Return (X, Y) of the center of cell containing provided text 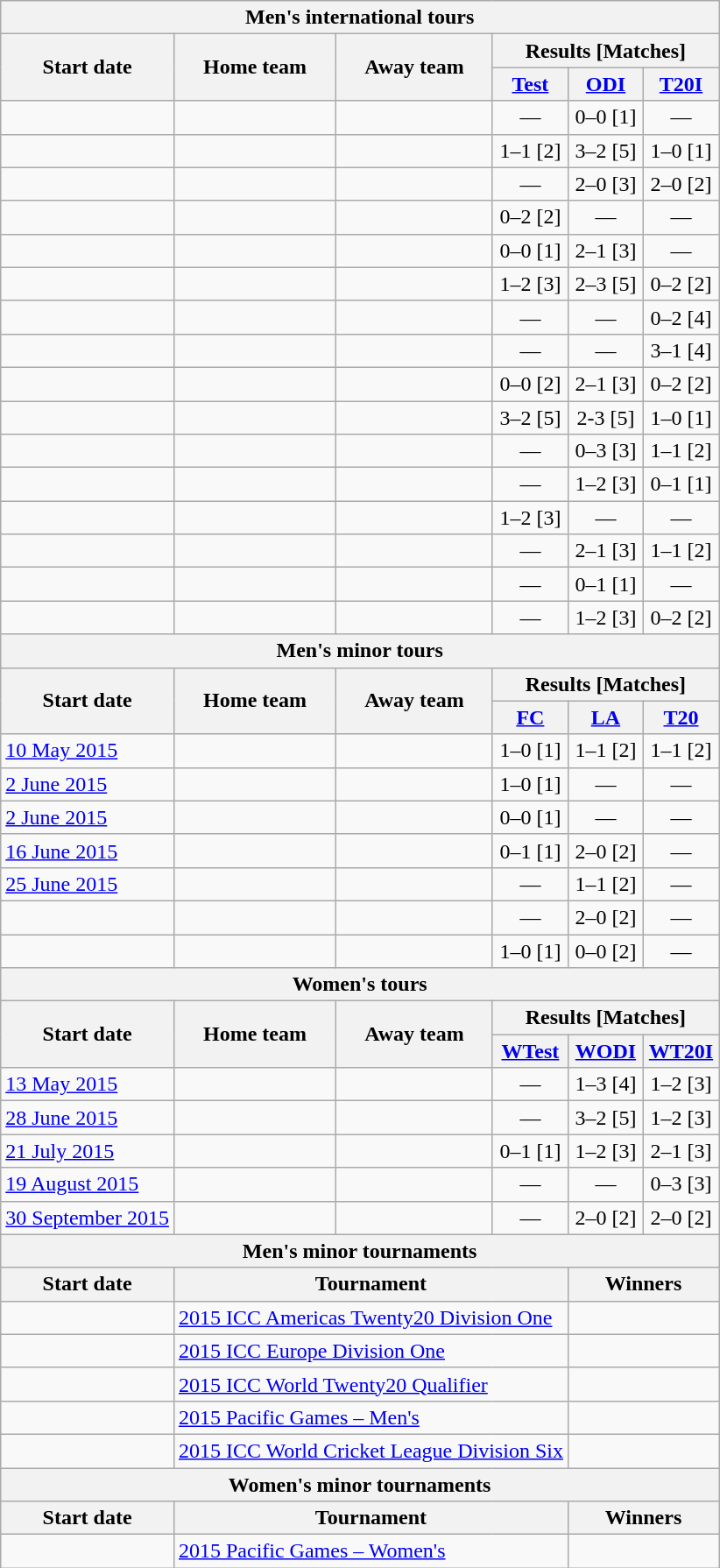
2015 ICC World Cricket League Division Six (371, 1451)
2015 ICC Americas Twenty20 Division One (371, 1317)
0–2 [4] (681, 317)
10 May 2015 (88, 751)
WT20I (681, 1051)
WTest (530, 1051)
19 August 2015 (88, 1184)
T20 (681, 717)
2015 ICC World Twenty20 Qualifier (371, 1384)
Men's minor tournaments (360, 1251)
1–3 [4] (605, 1084)
Test (530, 84)
2015 ICC Europe Division One (371, 1351)
21 July 2015 (88, 1151)
Women's tours (360, 985)
FC (530, 717)
WODI (605, 1051)
3–1 [4] (681, 350)
2015 Pacific Games – Men's (371, 1417)
2-3 [5] (605, 418)
2–0 [3] (605, 184)
Women's minor tournaments (360, 1485)
LA (605, 717)
T20I (681, 84)
Men's minor tours (360, 651)
13 May 2015 (88, 1084)
2–3 [5] (605, 284)
16 June 2015 (88, 851)
28 June 2015 (88, 1118)
25 June 2015 (88, 884)
2015 Pacific Games – Women's (371, 1551)
ODI (605, 84)
30 September 2015 (88, 1218)
Men's international tours (360, 18)
